Extract the [X, Y] coordinate from the center of the cell holding the provided text.  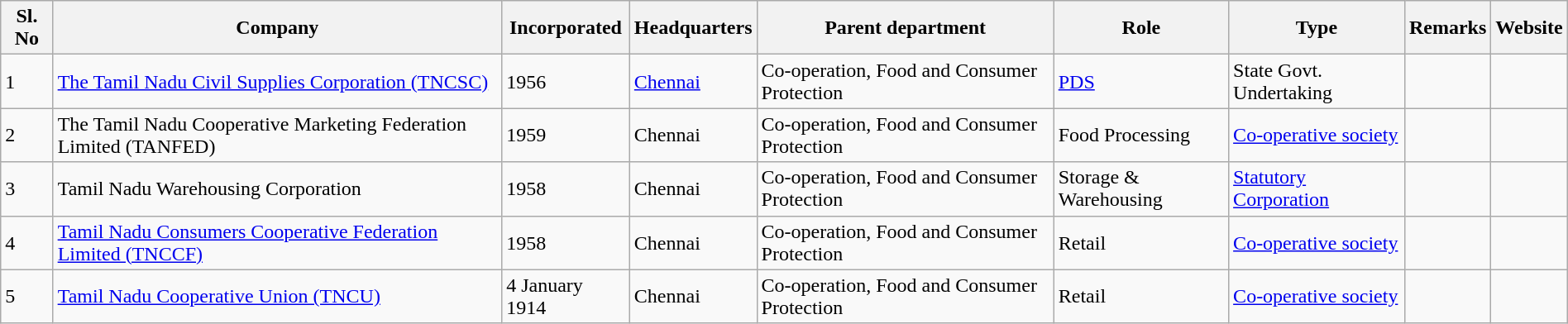
Incorporated [566, 28]
PDS [1141, 81]
1959 [566, 136]
The Tamil Nadu Civil Supplies Corporation (TNCSC) [278, 81]
Remarks [1447, 28]
Type [1317, 28]
4 [26, 243]
4 January 1914 [566, 296]
The Tamil Nadu Cooperative Marketing Federation Limited (TANFED) [278, 136]
Food Processing [1141, 136]
2 [26, 136]
Tamil Nadu Warehousing Corporation [278, 188]
5 [26, 296]
Sl. No [26, 28]
3 [26, 188]
Company [278, 28]
Statutory Corporation [1317, 188]
1956 [566, 81]
Tamil Nadu Cooperative Union (TNCU) [278, 296]
Role [1141, 28]
Parent department [905, 28]
Website [1529, 28]
1 [26, 81]
State Govt. Undertaking [1317, 81]
Tamil Nadu Consumers Cooperative Federation Limited (TNCCF) [278, 243]
Storage & Warehousing [1141, 188]
Headquarters [693, 28]
